Identify which cell holds the provided text, then report its (x, y) central coordinate. 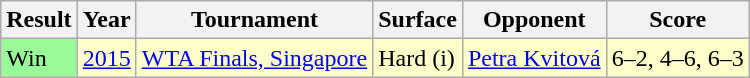
Hard (i) (418, 58)
6–2, 4–6, 6–3 (678, 58)
Score (678, 20)
Opponent (534, 20)
Year (106, 20)
Tournament (254, 20)
2015 (106, 58)
Surface (418, 20)
Win (39, 58)
WTA Finals, Singapore (254, 58)
Result (39, 20)
Petra Kvitová (534, 58)
